From the cell containing the given text, extract its center point as (x, y) coordinate. 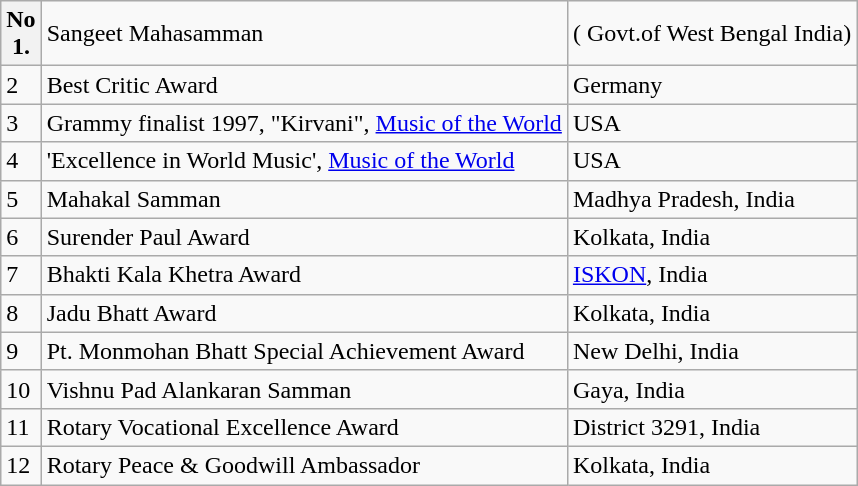
Germany (712, 85)
Jadu Bhatt Award (304, 313)
( Govt.of West Bengal India) (712, 34)
'Excellence in World Music', Music of the World (304, 161)
4 (21, 161)
Gaya, India (712, 389)
8 (21, 313)
11 (21, 427)
No1. (21, 34)
10 (21, 389)
Grammy finalist 1997, "Kirvani", Music of the World (304, 123)
Rotary Vocational Excellence Award (304, 427)
Sangeet Mahasamman (304, 34)
District 3291, India (712, 427)
2 (21, 85)
ISKON, India (712, 275)
12 (21, 465)
3 (21, 123)
9 (21, 351)
Pt. Monmohan Bhatt Special Achievement Award (304, 351)
Madhya Pradesh, India (712, 199)
Surender Paul Award (304, 237)
Mahakal Samman (304, 199)
5 (21, 199)
6 (21, 237)
Rotary Peace & Goodwill Ambassador (304, 465)
7 (21, 275)
New Delhi, India (712, 351)
Bhakti Kala Khetra Award (304, 275)
Best Critic Award (304, 85)
Vishnu Pad Alankaran Samman (304, 389)
